From the cell containing the given text, extract its center point as [X, Y] coordinate. 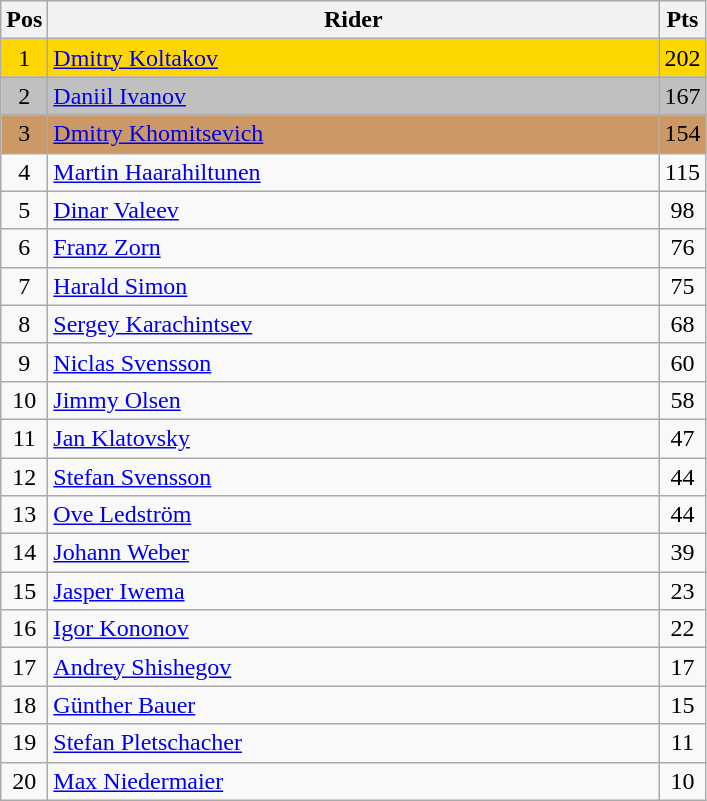
13 [24, 515]
16 [24, 629]
Franz Zorn [354, 248]
4 [24, 172]
23 [682, 591]
Max Niedermaier [354, 781]
22 [682, 629]
Niclas Svensson [354, 362]
Pos [24, 20]
6 [24, 248]
1 [24, 58]
5 [24, 210]
Harald Simon [354, 286]
98 [682, 210]
2 [24, 96]
47 [682, 438]
19 [24, 743]
Dmitry Khomitsevich [354, 134]
Johann Weber [354, 553]
Andrey Shishegov [354, 667]
Stefan Pletschacher [354, 743]
202 [682, 58]
Jasper Iwema [354, 591]
12 [24, 477]
Stefan Svensson [354, 477]
115 [682, 172]
Jan Klatovsky [354, 438]
76 [682, 248]
Sergey Karachintsev [354, 324]
14 [24, 553]
Dinar Valeev [354, 210]
75 [682, 286]
Rider [354, 20]
167 [682, 96]
7 [24, 286]
9 [24, 362]
Daniil Ivanov [354, 96]
Pts [682, 20]
Dmitry Koltakov [354, 58]
58 [682, 400]
3 [24, 134]
18 [24, 705]
39 [682, 553]
Igor Kononov [354, 629]
Martin Haarahiltunen [354, 172]
60 [682, 362]
68 [682, 324]
154 [682, 134]
20 [24, 781]
8 [24, 324]
Jimmy Olsen [354, 400]
Günther Bauer [354, 705]
Ove Ledström [354, 515]
